Provide the [x, y] coordinate of the cell's center where the given text is located.  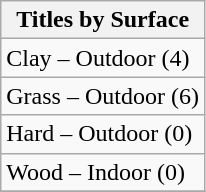
Titles by Surface [103, 20]
Grass – Outdoor (6) [103, 96]
Hard – Outdoor (0) [103, 134]
Wood – Indoor (0) [103, 172]
Clay – Outdoor (4) [103, 58]
